For the text-containing cell, return its midpoint in (x, y) coordinate format. 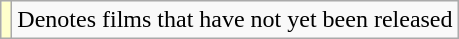
Denotes films that have not yet been released (235, 20)
